Return [X, Y] of the center of cell containing provided text 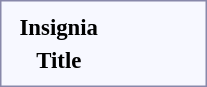
Title [59, 60]
Insignia [59, 27]
